Find where the given text appears and provide that cell's center as [x, y] coordinate. 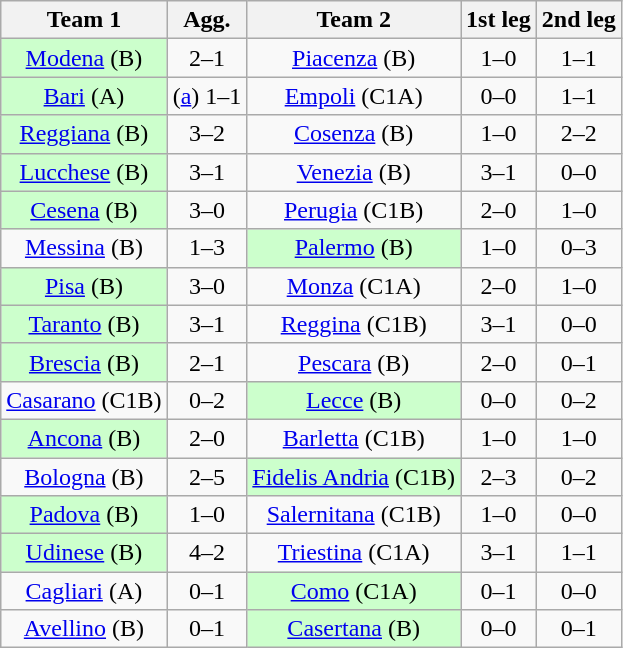
4–2 [207, 553]
Messina (B) [84, 248]
Udinese (B) [84, 553]
Brescia (B) [84, 362]
Palermo (B) [354, 248]
Team 2 [354, 20]
Modena (B) [84, 58]
Bologna (B) [84, 477]
Agg. [207, 20]
Cesena (B) [84, 210]
1–3 [207, 248]
2–3 [499, 477]
Triestina (C1A) [354, 553]
Avellino (B) [84, 629]
Ancona (B) [84, 438]
Lucchese (B) [84, 172]
Venezia (B) [354, 172]
0–3 [578, 248]
Padova (B) [84, 515]
Perugia (C1B) [354, 210]
Reggiana (B) [84, 134]
Bari (A) [84, 96]
Empoli (C1A) [354, 96]
3–2 [207, 134]
Pisa (B) [84, 286]
Team 1 [84, 20]
Monza (C1A) [354, 286]
Fidelis Andria (C1B) [354, 477]
Barletta (C1B) [354, 438]
Taranto (B) [84, 324]
Cagliari (A) [84, 591]
Reggina (C1B) [354, 324]
1st leg [499, 20]
Casertana (B) [354, 629]
Salernitana (C1B) [354, 515]
Piacenza (B) [354, 58]
Cosenza (B) [354, 134]
Pescara (B) [354, 362]
(a) 1–1 [207, 96]
Lecce (B) [354, 400]
2–5 [207, 477]
Casarano (C1B) [84, 400]
2nd leg [578, 20]
Como (C1A) [354, 591]
2–2 [578, 134]
